Pinpoint the cell where the given text exists, returning its [X, Y] midpoint coordinate. 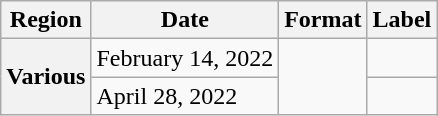
Label [402, 20]
Format [323, 20]
Region [46, 20]
February 14, 2022 [185, 58]
April 28, 2022 [185, 96]
Date [185, 20]
Various [46, 77]
